Scan for the cell matching the given text and deliver its (X, Y) coordinate at center. 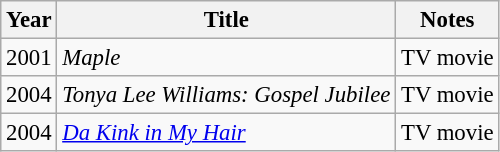
Notes (448, 20)
Tonya Lee Williams: Gospel Jubilee (226, 95)
Da Kink in My Hair (226, 133)
2001 (29, 58)
Maple (226, 58)
Year (29, 20)
Title (226, 20)
